Scan for the cell matching the given text and deliver its [x, y] coordinate at center. 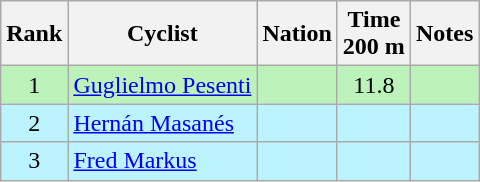
Rank [34, 34]
Fred Markus [162, 161]
Time200 m [374, 34]
Guglielmo Pesenti [162, 85]
3 [34, 161]
Nation [297, 34]
1 [34, 85]
11.8 [374, 85]
Cyclist [162, 34]
Notes [444, 34]
2 [34, 123]
Hernán Masanés [162, 123]
